Output the (X, Y) coordinate of the center of the cell containing the given text.  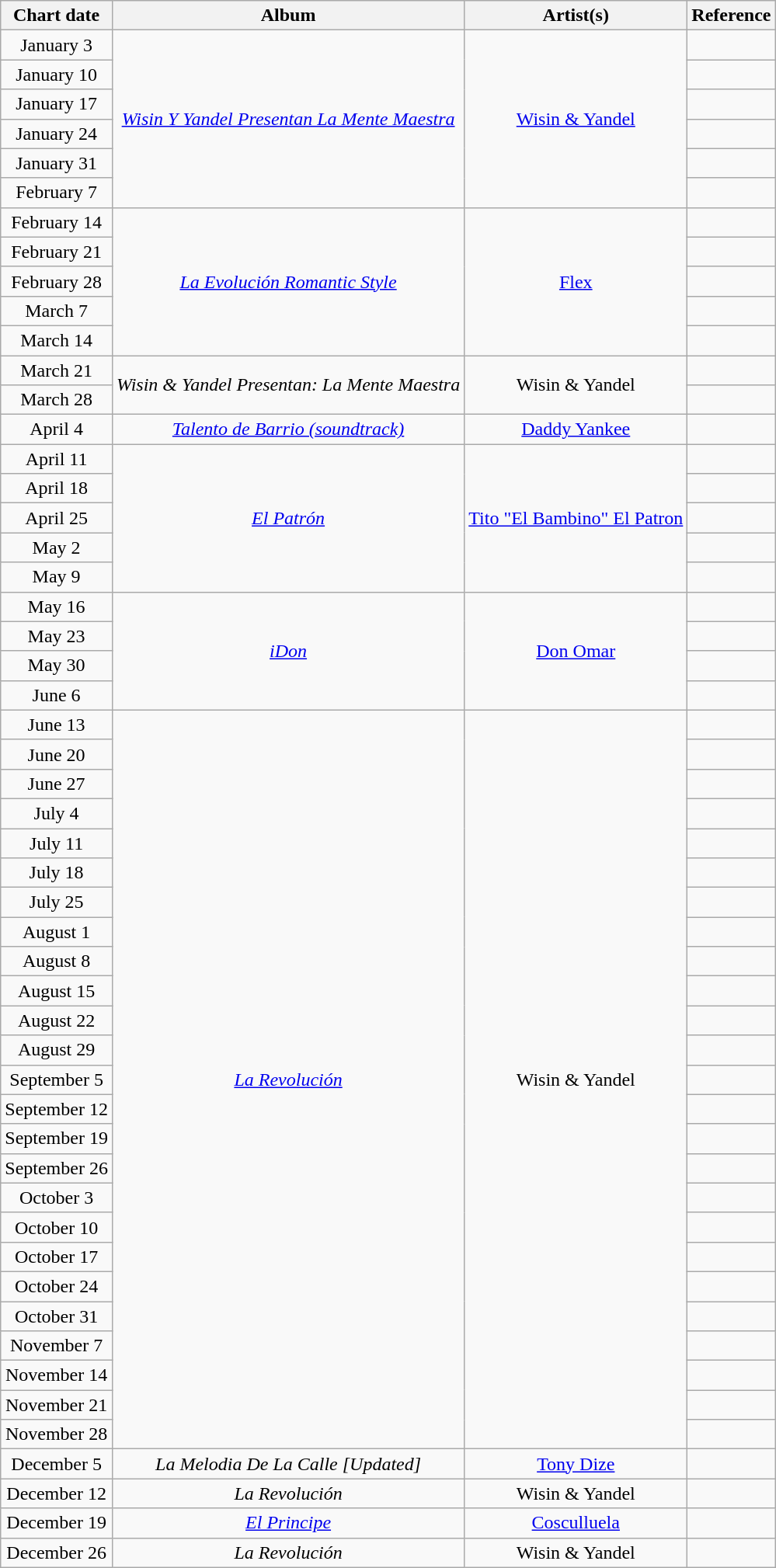
May 2 (57, 548)
August 8 (57, 961)
September 5 (57, 1080)
January 31 (57, 163)
March 28 (57, 400)
October 31 (57, 1316)
La Melodia De La Calle [Updated] (287, 1464)
May 23 (57, 636)
September 19 (57, 1139)
April 11 (57, 459)
April 25 (57, 518)
Flex (576, 281)
Talento de Barrio (soundtrack) (287, 429)
Wisin Y Yandel Presentan La Mente Maestra (287, 119)
July 11 (57, 843)
June 27 (57, 784)
iDon (287, 651)
December 26 (57, 1552)
El Patrón (287, 518)
February 7 (57, 193)
November 14 (57, 1375)
March 14 (57, 340)
February 14 (57, 222)
February 28 (57, 281)
Don Omar (576, 651)
November 28 (57, 1434)
January 17 (57, 104)
Reference (732, 16)
Cosculluela (576, 1523)
March 7 (57, 311)
January 3 (57, 45)
July 4 (57, 813)
July 18 (57, 873)
November 7 (57, 1346)
August 1 (57, 932)
December 19 (57, 1523)
January 24 (57, 134)
September 12 (57, 1109)
May 30 (57, 666)
Artist(s) (576, 16)
February 21 (57, 252)
October 17 (57, 1257)
May 9 (57, 577)
December 5 (57, 1464)
May 16 (57, 607)
Chart date (57, 16)
September 26 (57, 1168)
Wisin & Yandel Presentan: La Mente Maestra (287, 385)
August 15 (57, 991)
June 6 (57, 695)
August 29 (57, 1050)
La Evolución Romantic Style (287, 281)
October 10 (57, 1227)
Tito "El Bambino" El Patron (576, 518)
December 12 (57, 1493)
August 22 (57, 1020)
January 10 (57, 75)
El Principe (287, 1523)
November 21 (57, 1405)
October 3 (57, 1198)
Daddy Yankee (576, 429)
July 25 (57, 902)
June 13 (57, 725)
April 4 (57, 429)
Album (287, 16)
October 24 (57, 1286)
April 18 (57, 488)
June 20 (57, 754)
Tony Dize (576, 1464)
March 21 (57, 370)
